Determine the [X, Y] coordinate at the center of the cell enclosing the given text.  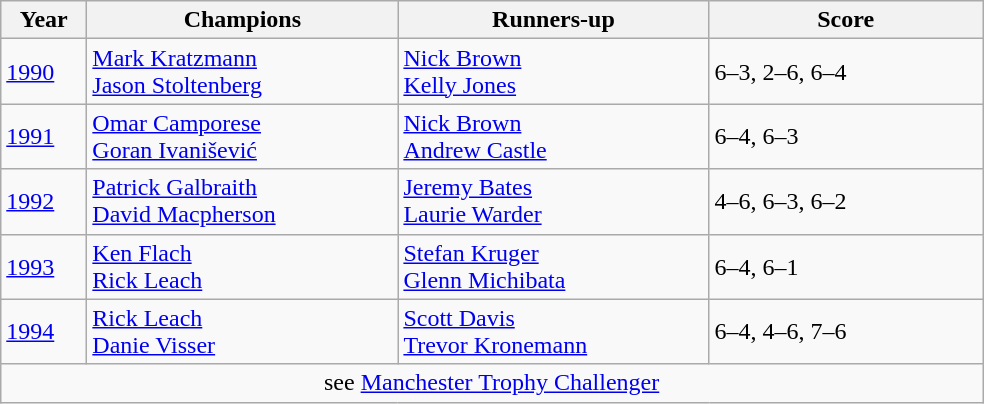
Omar Camporese Goran Ivanišević [242, 136]
1990 [44, 72]
Scott Davis Trevor Kronemann [554, 332]
6–4, 6–1 [846, 266]
Nick Brown Andrew Castle [554, 136]
Patrick Galbraith David Macpherson [242, 202]
1993 [44, 266]
see Manchester Trophy Challenger [492, 383]
6–4, 6–3 [846, 136]
Champions [242, 20]
Stefan Kruger Glenn Michibata [554, 266]
1992 [44, 202]
Rick Leach Danie Visser [242, 332]
6–4, 4–6, 7–6 [846, 332]
Runners-up [554, 20]
Mark Kratzmann Jason Stoltenberg [242, 72]
1991 [44, 136]
1994 [44, 332]
Nick Brown Kelly Jones [554, 72]
Year [44, 20]
4–6, 6–3, 6–2 [846, 202]
6–3, 2–6, 6–4 [846, 72]
Ken Flach Rick Leach [242, 266]
Jeremy Bates Laurie Warder [554, 202]
Score [846, 20]
